Detect which cell encompasses the target text, then output its (x, y) center coordinate. 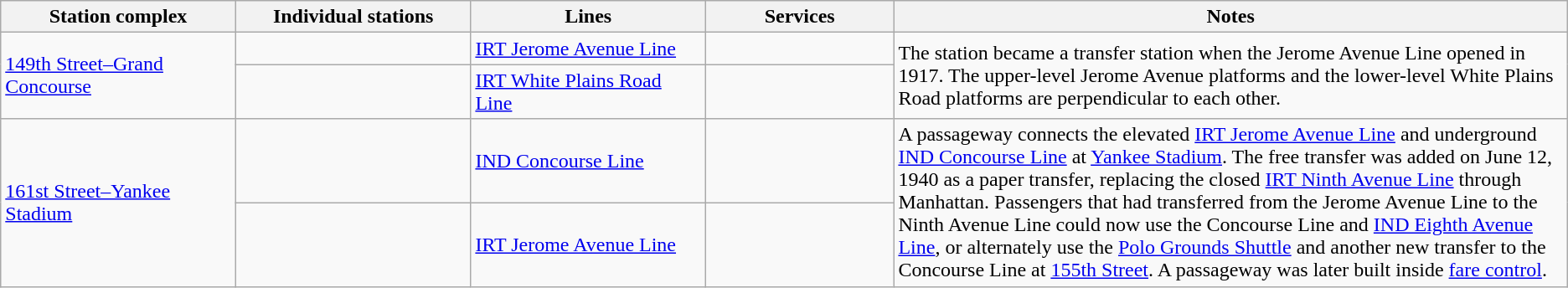
Services (799, 17)
Individual stations (353, 17)
Notes (1230, 17)
161st Street–Yankee Stadium (119, 203)
149th Street–Grand Concourse (119, 75)
IND Concourse Line (588, 161)
IRT White Plains Road Line (588, 92)
Lines (588, 17)
Station complex (119, 17)
